For the text-containing cell, return its midpoint in (x, y) coordinate format. 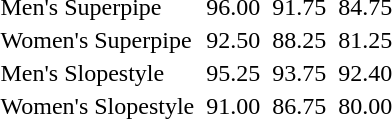
88.25 (300, 40)
93.75 (300, 73)
95.25 (234, 73)
92.50 (234, 40)
